Output the (X, Y) coordinate of the center of the cell containing the given text.  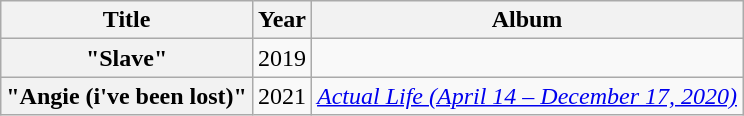
"Slave" (127, 58)
"Angie (i've been lost)" (127, 96)
Actual Life (April 14 – December 17, 2020) (528, 96)
2021 (282, 96)
Year (282, 20)
Title (127, 20)
2019 (282, 58)
Album (528, 20)
